Search for the cell housing the specified text and yield its (X, Y) center coordinate. 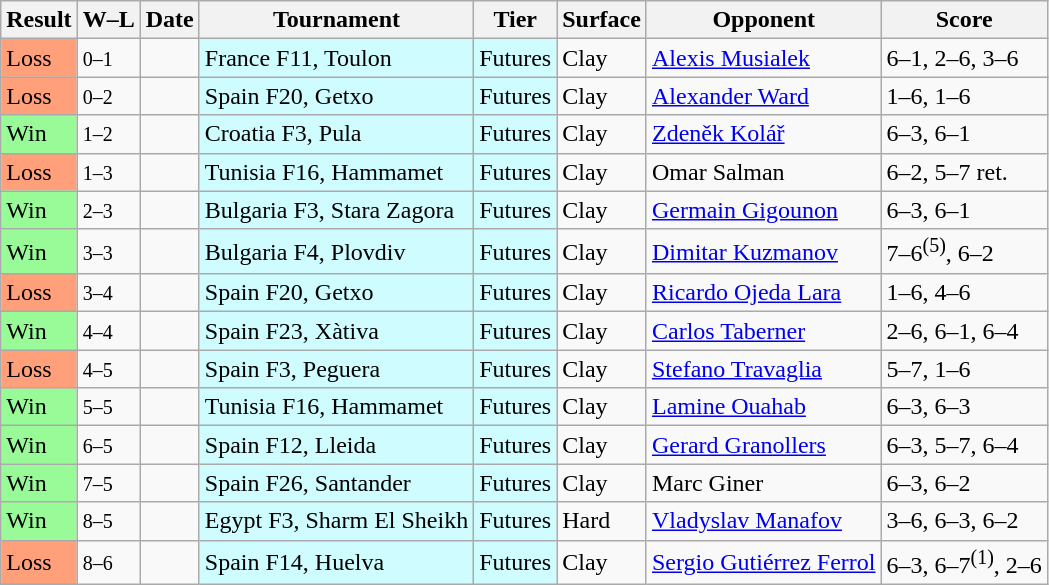
France F11, Toulon (336, 58)
1–6, 4–6 (964, 293)
7–6(5), 6–2 (964, 252)
Lamine Ouahab (764, 407)
5–7, 1–6 (964, 369)
Spain F14, Huelva (336, 562)
W–L (108, 20)
Omar Salman (764, 172)
Carlos Taberner (764, 331)
Spain F12, Lleida (336, 445)
Sergio Gutiérrez Ferrol (764, 562)
6–5 (108, 445)
Spain F3, Peguera (336, 369)
Ricardo Ojeda Lara (764, 293)
Egypt F3, Sharm El Sheikh (336, 521)
Spain F23, Xàtiva (336, 331)
3–4 (108, 293)
Opponent (764, 20)
Croatia F3, Pula (336, 134)
Vladyslav Manafov (764, 521)
5–5 (108, 407)
Zdeněk Kolář (764, 134)
Marc Giner (764, 483)
3–6, 6–3, 6–2 (964, 521)
3–3 (108, 252)
6–1, 2–6, 3–6 (964, 58)
6–3, 6–7(1), 2–6 (964, 562)
Result (39, 20)
6–3, 6–2 (964, 483)
7–5 (108, 483)
Score (964, 20)
2–6, 6–1, 6–4 (964, 331)
6–2, 5–7 ret. (964, 172)
Date (170, 20)
6–3, 6–3 (964, 407)
Gerard Granollers (764, 445)
Alexander Ward (764, 96)
1–6, 1–6 (964, 96)
8–5 (108, 521)
Spain F26, Santander (336, 483)
Stefano Travaglia (764, 369)
2–3 (108, 210)
8–6 (108, 562)
Bulgaria F4, Plovdiv (336, 252)
1–2 (108, 134)
Tier (516, 20)
Dimitar Kuzmanov (764, 252)
0–2 (108, 96)
Alexis Musialek (764, 58)
6–3, 5–7, 6–4 (964, 445)
1–3 (108, 172)
Hard (602, 521)
Surface (602, 20)
0–1 (108, 58)
Tournament (336, 20)
Bulgaria F3, Stara Zagora (336, 210)
4–4 (108, 331)
Germain Gigounon (764, 210)
4–5 (108, 369)
